Return [x, y] of the center of cell containing provided text 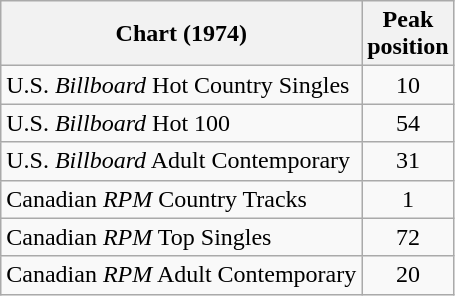
U.S. Billboard Hot Country Singles [182, 85]
31 [408, 161]
Peakposition [408, 34]
1 [408, 199]
Canadian RPM Adult Contemporary [182, 275]
Canadian RPM Top Singles [182, 237]
54 [408, 123]
Chart (1974) [182, 34]
10 [408, 85]
20 [408, 275]
U.S. Billboard Hot 100 [182, 123]
Canadian RPM Country Tracks [182, 199]
72 [408, 237]
U.S. Billboard Adult Contemporary [182, 161]
